Extract the [x, y] coordinate from the center of the cell holding the provided text.  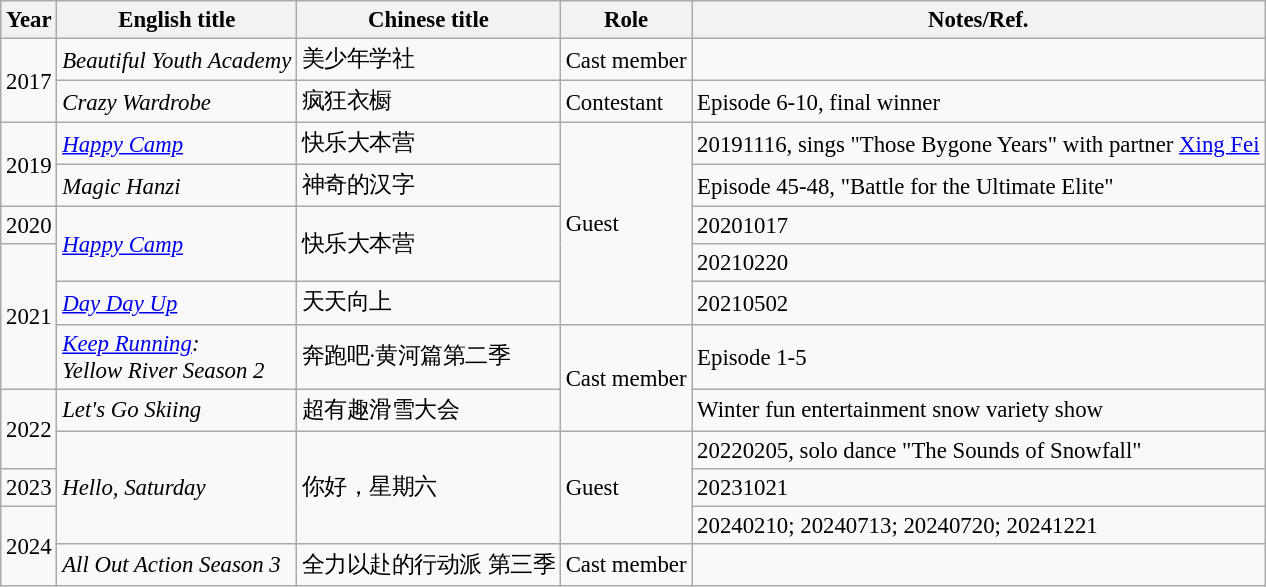
全力以赴的行动派 第三季 [429, 565]
Episode 1-5 [978, 356]
奔跑吧·黄河篇第二季 [429, 356]
Year [29, 20]
美少年学社 [429, 60]
Episode 45-48, "Battle for the Ultimate Elite" [978, 186]
Winter fun entertainment snow variety show [978, 410]
20220205, solo dance "The Sounds of Snowfall" [978, 450]
疯狂衣橱 [429, 102]
你好，星期六 [429, 488]
20240210; 20240713; 20240720; 20241221 [978, 525]
Let's Go Skiing [177, 410]
All Out Action Season 3 [177, 565]
Chinese title [429, 20]
Beautiful Youth Academy [177, 60]
2019 [29, 165]
2024 [29, 546]
2023 [29, 487]
Hello, Saturday [177, 488]
神奇的汉字 [429, 186]
Role [626, 20]
2021 [29, 316]
20231021 [978, 487]
20201017 [978, 226]
20210502 [978, 303]
超有趣滑雪大会 [429, 410]
Notes/Ref. [978, 20]
天天向上 [429, 303]
20191116, sings "Those Bygone Years" with partner Xing Fei [978, 144]
Magic Hanzi [177, 186]
English title [177, 20]
Contestant [626, 102]
2022 [29, 429]
Day Day Up [177, 303]
Episode 6-10, final winner [978, 102]
2017 [29, 81]
20210220 [978, 263]
Keep Running:Yellow River Season 2 [177, 356]
Crazy Wardrobe [177, 102]
2020 [29, 226]
